Extract the (X, Y) coordinate from the center of the cell holding the provided text.  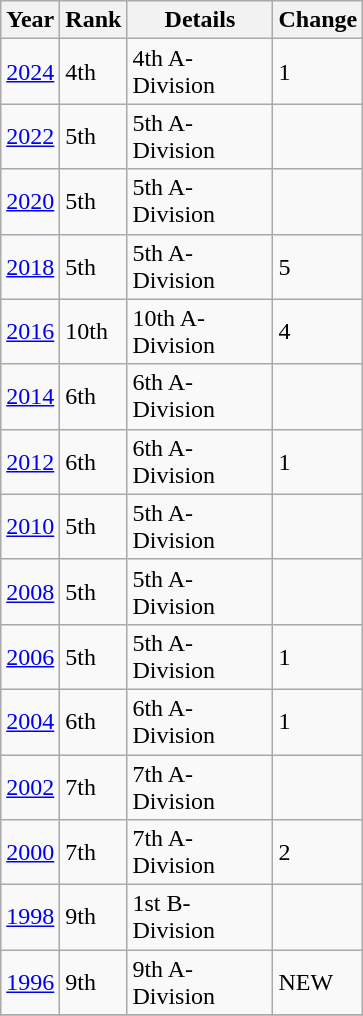
2024 (30, 72)
2008 (30, 592)
2022 (30, 136)
2006 (30, 656)
2010 (30, 526)
2012 (30, 462)
4 (318, 332)
4th (94, 72)
5 (318, 266)
2016 (30, 332)
Details (200, 20)
4th A-Division (200, 72)
NEW (318, 982)
2002 (30, 786)
2018 (30, 266)
1996 (30, 982)
Rank (94, 20)
2014 (30, 396)
2004 (30, 722)
2020 (30, 202)
Year (30, 20)
Change (318, 20)
2 (318, 852)
9th A-Division (200, 982)
1998 (30, 918)
10th A-Division (200, 332)
2000 (30, 852)
1st B-Division (200, 918)
10th (94, 332)
